Pinpoint the cell where the given text exists, returning its [x, y] midpoint coordinate. 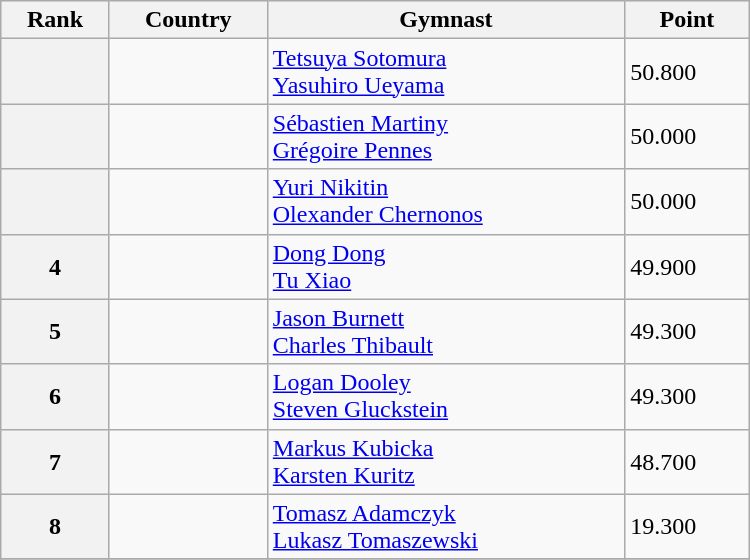
Gymnast [446, 20]
Markus Kubicka Karsten Kuritz [446, 462]
Yuri Nikitin Olexander Chernonos [446, 202]
50.800 [688, 72]
Tetsuya Sotomura Yasuhiro Ueyama [446, 72]
49.900 [688, 266]
Sébastien Martiny Grégoire Pennes [446, 136]
19.300 [688, 526]
Tomasz Adamczyk Lukasz Tomaszewski [446, 526]
Dong Dong Tu Xiao [446, 266]
7 [55, 462]
48.700 [688, 462]
Jason Burnett Charles Thibault [446, 332]
Rank [55, 20]
Point [688, 20]
Logan Dooley Steven Gluckstein [446, 396]
5 [55, 332]
Country [188, 20]
8 [55, 526]
6 [55, 396]
4 [55, 266]
